For the text-containing cell, return its midpoint in [X, Y] coordinate format. 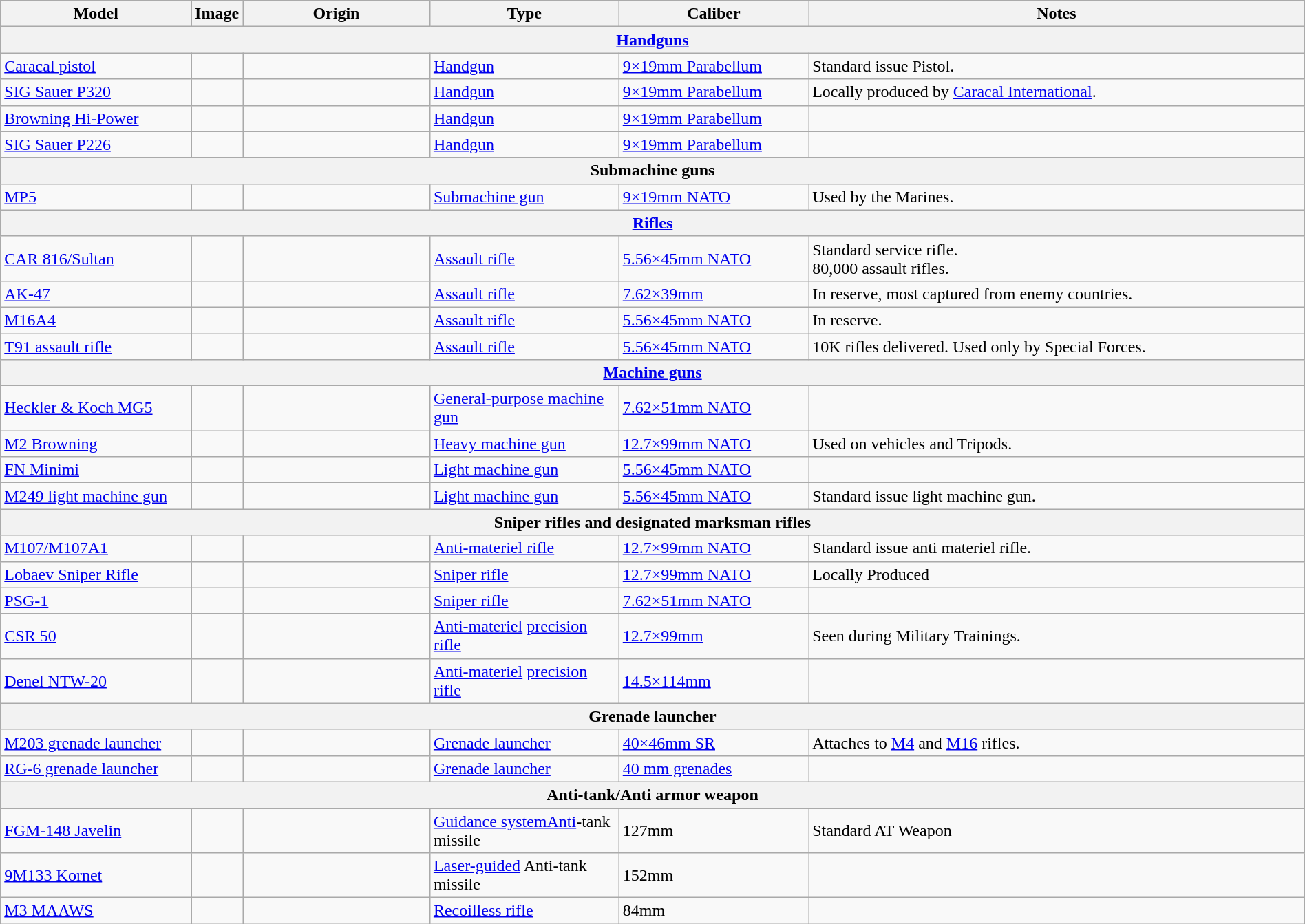
Standard service rifle.80,000 assault rifles. [1057, 259]
Type [524, 14]
Seen during Military Trainings. [1057, 636]
Notes [1057, 14]
In reserve, most captured from enemy countries. [1057, 294]
M249 light machine gun [96, 496]
9×19mm NATO [713, 197]
FN Minimi [96, 470]
Browning Hi-Power [96, 118]
Caliber [713, 14]
Submachine guns [652, 171]
152mm [713, 875]
Heavy machine gun [524, 444]
SIG Sauer P226 [96, 144]
Attaches to M4 and M16 rifles. [1057, 742]
Anti-materiel rifle [524, 548]
Locally Produced [1057, 574]
Recoilless rifle [524, 911]
Handguns [652, 40]
M107/M107A1 [96, 548]
CSR 50 [96, 636]
40×46mm SR [713, 742]
Image [217, 14]
Caracal pistol [96, 66]
PSG-1 [96, 601]
M3 MAAWS [96, 911]
CAR 816/Sultan [96, 259]
M203 grenade launcher [96, 742]
T91 assault rifle [96, 346]
40 mm grenades [713, 769]
Standard issue anti materiel rifle. [1057, 548]
127mm [713, 830]
RG-6 grenade launcher [96, 769]
9M133 Kornet [96, 875]
SIG Sauer P320 [96, 92]
Rifles [652, 223]
M16A4 [96, 320]
AK-47 [96, 294]
In reserve. [1057, 320]
Locally produced by Caracal International. [1057, 92]
84mm [713, 911]
Submachine gun [524, 197]
Standard issue light machine gun. [1057, 496]
Standard AT Weapon [1057, 830]
12.7×99mm [713, 636]
FGM-148 Javelin [96, 830]
General-purpose machine gun [524, 409]
Sniper rifles and designated marksman rifles [652, 522]
M2 Browning [96, 444]
Laser-guided Anti-tank missile [524, 875]
Denel NTW-20 [96, 681]
Used by the Marines. [1057, 197]
Used on vehicles and Tripods. [1057, 444]
14.5×114mm [713, 681]
7.62×39mm [713, 294]
10K rifles delivered. Used only by Special Forces. [1057, 346]
Heckler & Koch MG5 [96, 409]
Anti-tank/Anti armor weapon [652, 795]
Machine guns [652, 373]
Model [96, 14]
Lobaev Sniper Rifle [96, 574]
Origin [337, 14]
Guidance systemAnti-tank missile [524, 830]
MP5 [96, 197]
Standard issue Pistol. [1057, 66]
